From the cell containing the given text, extract its center point as (X, Y) coordinate. 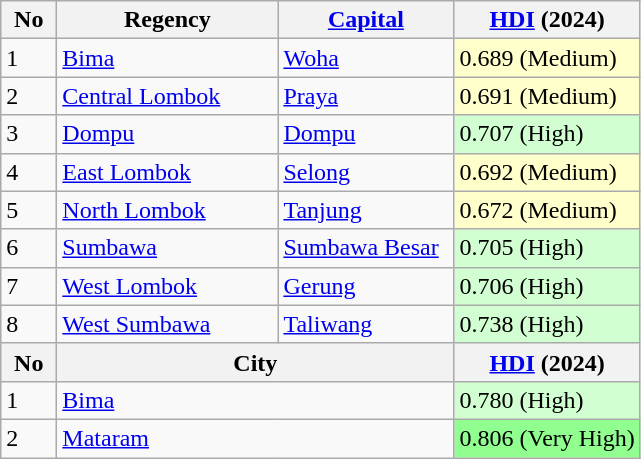
0.780 (High) (547, 400)
0.707 (High) (547, 134)
Capital (366, 20)
Mataram (256, 438)
0.672 (Medium) (547, 210)
Taliwang (366, 324)
Central Lombok (168, 96)
0.806 (Very High) (547, 438)
East Lombok (168, 172)
Woha (366, 58)
0.691 (Medium) (547, 96)
7 (29, 286)
6 (29, 248)
Sumbawa Besar (366, 248)
0.738 (High) (547, 324)
West Sumbawa (168, 324)
Regency (168, 20)
0.706 (High) (547, 286)
0.692 (Medium) (547, 172)
0.705 (High) (547, 248)
Tanjung (366, 210)
5 (29, 210)
4 (29, 172)
3 (29, 134)
Sumbawa (168, 248)
Selong (366, 172)
West Lombok (168, 286)
Gerung (366, 286)
North Lombok (168, 210)
City (256, 362)
8 (29, 324)
0.689 (Medium) (547, 58)
Praya (366, 96)
